Return the (X, Y) coordinate for the center point of the cell that contains the specified text.  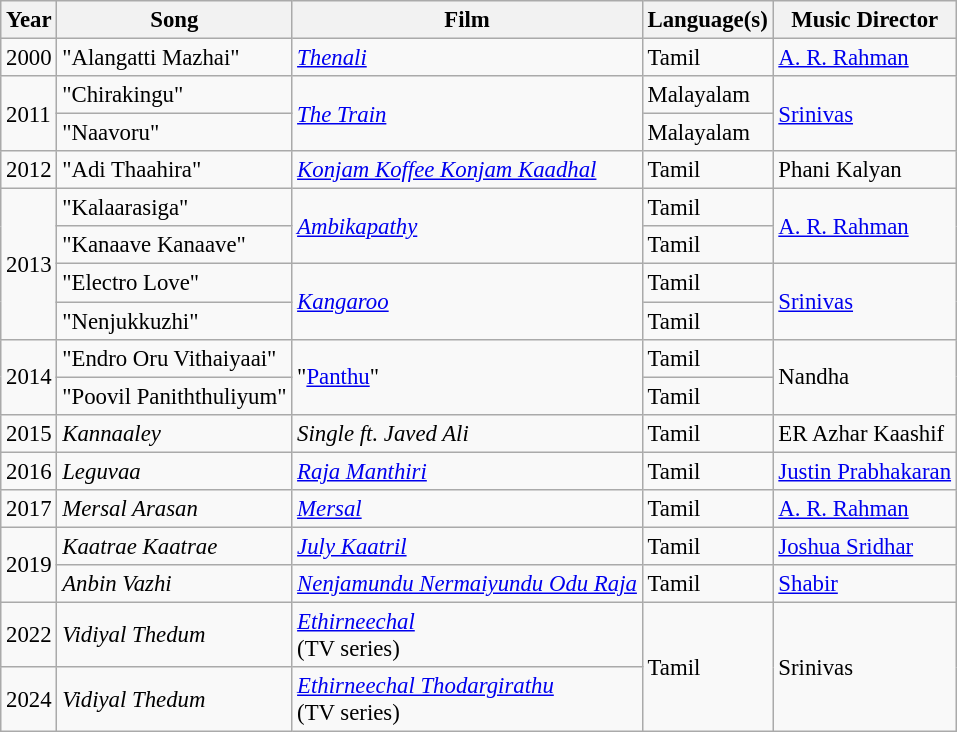
"Nenjukkuzhi" (174, 321)
The Train (467, 114)
2011 (29, 114)
Nandha (864, 376)
July Kaatril (467, 546)
2000 (29, 58)
"Poovil Paniththuliyum" (174, 396)
Mersal Arasan (174, 509)
Ethirneechal Thodargirathu(TV series) (467, 700)
2024 (29, 700)
"Adi Thaahira" (174, 170)
Anbin Vazhi (174, 584)
Justin Prabhakaran (864, 471)
Ambikapathy (467, 226)
Ethirneechal(TV series) (467, 634)
Leguvaa (174, 471)
Phani Kalyan (864, 170)
"Kanaave Kanaave" (174, 245)
Joshua Sridhar (864, 546)
Mersal (467, 509)
Raja Manthiri (467, 471)
"Naavoru" (174, 133)
"Alangatti Mazhai" (174, 58)
Song (174, 20)
2022 (29, 634)
Kangaroo (467, 302)
"Chirakingu" (174, 95)
Music Director (864, 20)
2019 (29, 564)
Shabir (864, 584)
2017 (29, 509)
2015 (29, 433)
2014 (29, 376)
2012 (29, 170)
Single ft. Javed Ali (467, 433)
Thenali (467, 58)
"Endro Oru Vithaiyaai" (174, 358)
Kaatrae Kaatrae (174, 546)
Language(s) (708, 20)
Year (29, 20)
Konjam Koffee Konjam Kaadhal (467, 170)
ER Azhar Kaashif (864, 433)
2016 (29, 471)
Kannaaley (174, 433)
2013 (29, 264)
Nenjamundu Nermaiyundu Odu Raja (467, 584)
"Kalaarasiga" (174, 208)
"Panthu" (467, 376)
"Electro Love" (174, 283)
Film (467, 20)
